Pinpoint the cell where the given text exists, returning its [x, y] midpoint coordinate. 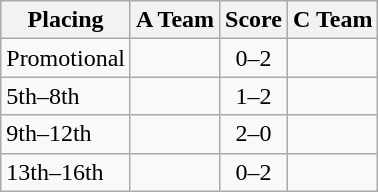
C Team [333, 20]
2–0 [254, 134]
9th–12th [66, 134]
5th–8th [66, 96]
1–2 [254, 96]
13th–16th [66, 172]
Score [254, 20]
Placing [66, 20]
Promotional [66, 58]
A Team [174, 20]
